Scan for the cell matching the given text and deliver its (X, Y) coordinate at center. 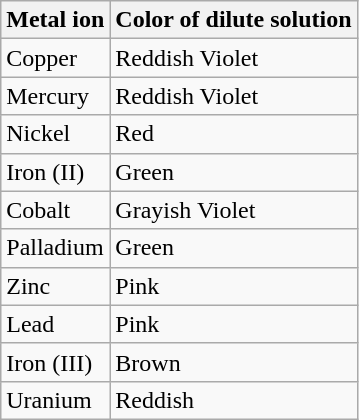
Cobalt (56, 210)
Mercury (56, 96)
Lead (56, 324)
Iron (III) (56, 362)
Color of dilute solution (234, 20)
Nickel (56, 134)
Grayish Violet (234, 210)
Zinc (56, 286)
Metal ion (56, 20)
Palladium (56, 248)
Red (234, 134)
Reddish (234, 400)
Uranium (56, 400)
Brown (234, 362)
Copper (56, 58)
Iron (II) (56, 172)
